Determine the [X, Y] coordinate at the center of the cell enclosing the given text.  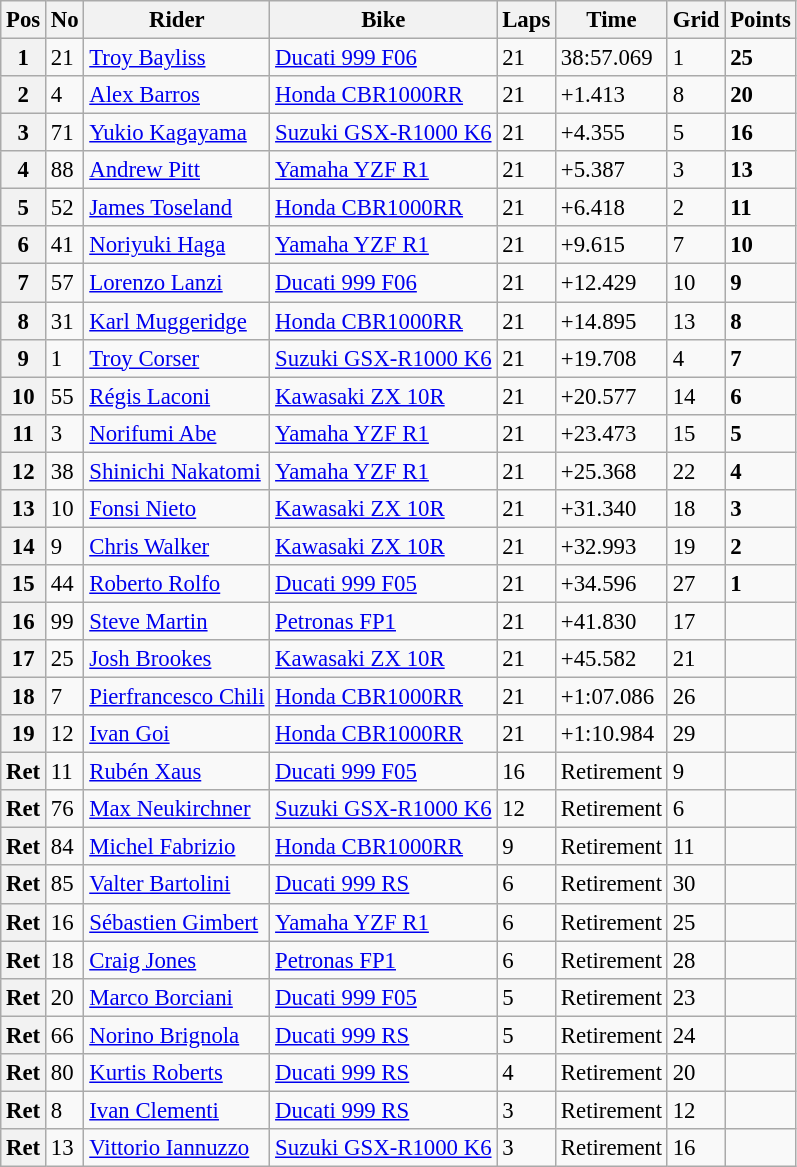
Norino Brignola [177, 1035]
+25.368 [612, 471]
+1:10.984 [612, 734]
22 [696, 471]
85 [65, 885]
Rubén Xaus [177, 772]
99 [65, 621]
24 [696, 1035]
+45.582 [612, 659]
52 [65, 208]
Chris Walker [177, 546]
88 [65, 170]
+14.895 [612, 321]
Max Neukirchner [177, 809]
Vittorio Iannuzzo [177, 1148]
Norifumi Abe [177, 433]
+32.993 [612, 546]
38 [65, 471]
Bike [384, 20]
+20.577 [612, 396]
41 [65, 245]
+4.355 [612, 133]
Valter Bartolini [177, 885]
+12.429 [612, 283]
Karl Muggeridge [177, 321]
Shinichi Nakatomi [177, 471]
Roberto Rolfo [177, 584]
Pierfrancesco Chili [177, 697]
+9.615 [612, 245]
Kurtis Roberts [177, 1073]
Troy Corser [177, 358]
44 [65, 584]
80 [65, 1073]
Pos [24, 20]
Rider [177, 20]
Régis Laconi [177, 396]
66 [65, 1035]
Grid [696, 20]
28 [696, 960]
+31.340 [612, 509]
Laps [526, 20]
+6.418 [612, 208]
+1:07.086 [612, 697]
Ivan Clementi [177, 1110]
29 [696, 734]
Lorenzo Lanzi [177, 283]
Alex Barros [177, 95]
Noriyuki Haga [177, 245]
26 [696, 697]
+1.413 [612, 95]
+23.473 [612, 433]
+5.387 [612, 170]
Ivan Goi [177, 734]
Yukio Kagayama [177, 133]
+34.596 [612, 584]
Points [760, 20]
James Toseland [177, 208]
38:57.069 [612, 58]
84 [65, 847]
Troy Bayliss [177, 58]
+19.708 [612, 358]
71 [65, 133]
57 [65, 283]
No [65, 20]
Josh Brookes [177, 659]
55 [65, 396]
30 [696, 885]
Michel Fabrizio [177, 847]
Steve Martin [177, 621]
Craig Jones [177, 960]
76 [65, 809]
27 [696, 584]
31 [65, 321]
+41.830 [612, 621]
Andrew Pitt [177, 170]
Marco Borciani [177, 997]
Time [612, 20]
Fonsi Nieto [177, 509]
23 [696, 997]
Sébastien Gimbert [177, 922]
